Search for the cell housing the specified text and yield its [X, Y] center coordinate. 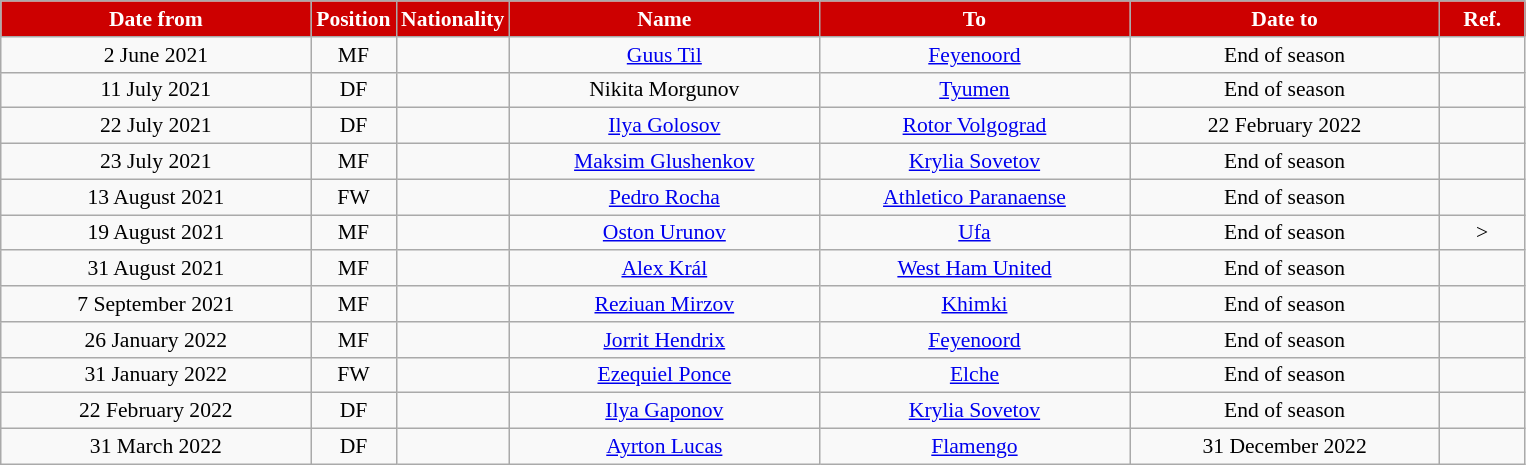
Name [664, 19]
26 January 2022 [156, 340]
Khimki [974, 304]
2 June 2021 [156, 55]
Pedro Rocha [664, 197]
> [1482, 233]
Guus Til [664, 55]
Tyumen [974, 90]
31 January 2022 [156, 375]
Reziuan Mirzov [664, 304]
Alex Král [664, 269]
Ilya Golosov [664, 126]
Athletico Paranaense [974, 197]
19 August 2021 [156, 233]
West Ham United [974, 269]
13 August 2021 [156, 197]
To [974, 19]
31 March 2022 [156, 447]
23 July 2021 [156, 162]
Jorrit Hendrix [664, 340]
7 September 2021 [156, 304]
Flamengo [974, 447]
Position [354, 19]
Rotor Volgograd [974, 126]
Nikita Morgunov [664, 90]
Date from [156, 19]
Maksim Glushenkov [664, 162]
31 August 2021 [156, 269]
22 July 2021 [156, 126]
Oston Urunov [664, 233]
Elche [974, 375]
Nationality [452, 19]
Ezequiel Ponce [664, 375]
Ref. [1482, 19]
11 July 2021 [156, 90]
Date to [1285, 19]
Ilya Gaponov [664, 411]
Ufa [974, 233]
Ayrton Lucas [664, 447]
31 December 2022 [1285, 447]
